For the text-containing cell, return its midpoint in [X, Y] coordinate format. 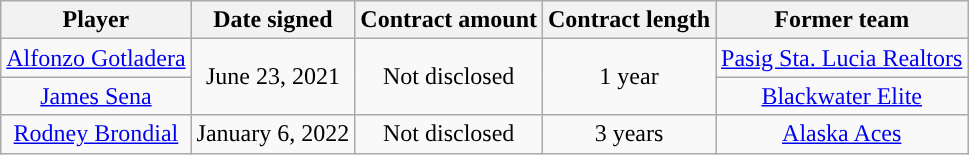
Contract amount [449, 20]
Date signed [273, 20]
3 years [630, 134]
Alfonzo Gotladera [96, 58]
Contract length [630, 20]
James Sena [96, 96]
Pasig Sta. Lucia Realtors [842, 58]
June 23, 2021 [273, 77]
Blackwater Elite [842, 96]
Alaska Aces [842, 134]
Rodney Brondial [96, 134]
1 year [630, 77]
January 6, 2022 [273, 134]
Player [96, 20]
Former team [842, 20]
